From the cell containing the given text, extract its center point as [x, y] coordinate. 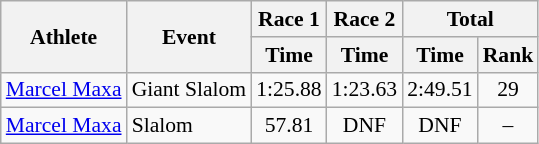
Slalom [190, 126]
1:23.63 [364, 90]
– [508, 126]
Event [190, 36]
Rank [508, 55]
1:25.88 [288, 90]
Race 2 [364, 19]
Total [470, 19]
29 [508, 90]
Giant Slalom [190, 90]
57.81 [288, 126]
2:49.51 [440, 90]
Athlete [64, 36]
Race 1 [288, 19]
